Detect which cell encompasses the target text, then output its [x, y] center coordinate. 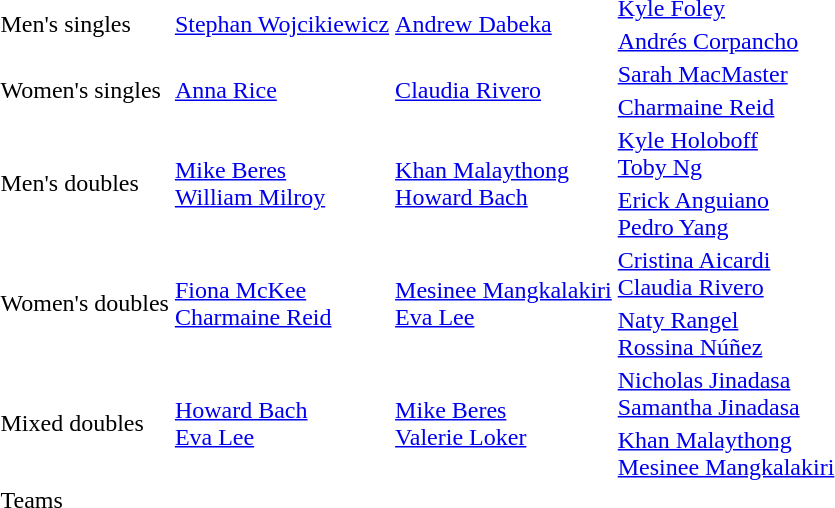
Fiona McKee Charmaine Reid [282, 304]
Mike Beres Valerie Loker [504, 424]
Mesinee Mangkalakiri Eva Lee [504, 304]
Khan Malaythong Howard Bach [504, 184]
Howard Bach Eva Lee [282, 424]
Mike Beres William Milroy [282, 184]
Anna Rice [282, 90]
Claudia Rivero [504, 90]
